Identify which cell holds the provided text, then report its (X, Y) central coordinate. 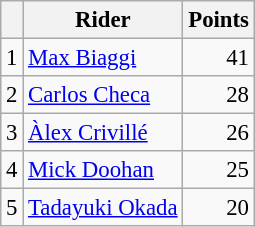
25 (218, 170)
Points (218, 20)
Carlos Checa (103, 95)
Rider (103, 20)
20 (218, 208)
Tadayuki Okada (103, 208)
26 (218, 133)
Àlex Crivillé (103, 133)
1 (12, 58)
Mick Doohan (103, 170)
28 (218, 95)
Max Biaggi (103, 58)
4 (12, 170)
2 (12, 95)
3 (12, 133)
41 (218, 58)
5 (12, 208)
